For the text-containing cell, return its midpoint in (X, Y) coordinate format. 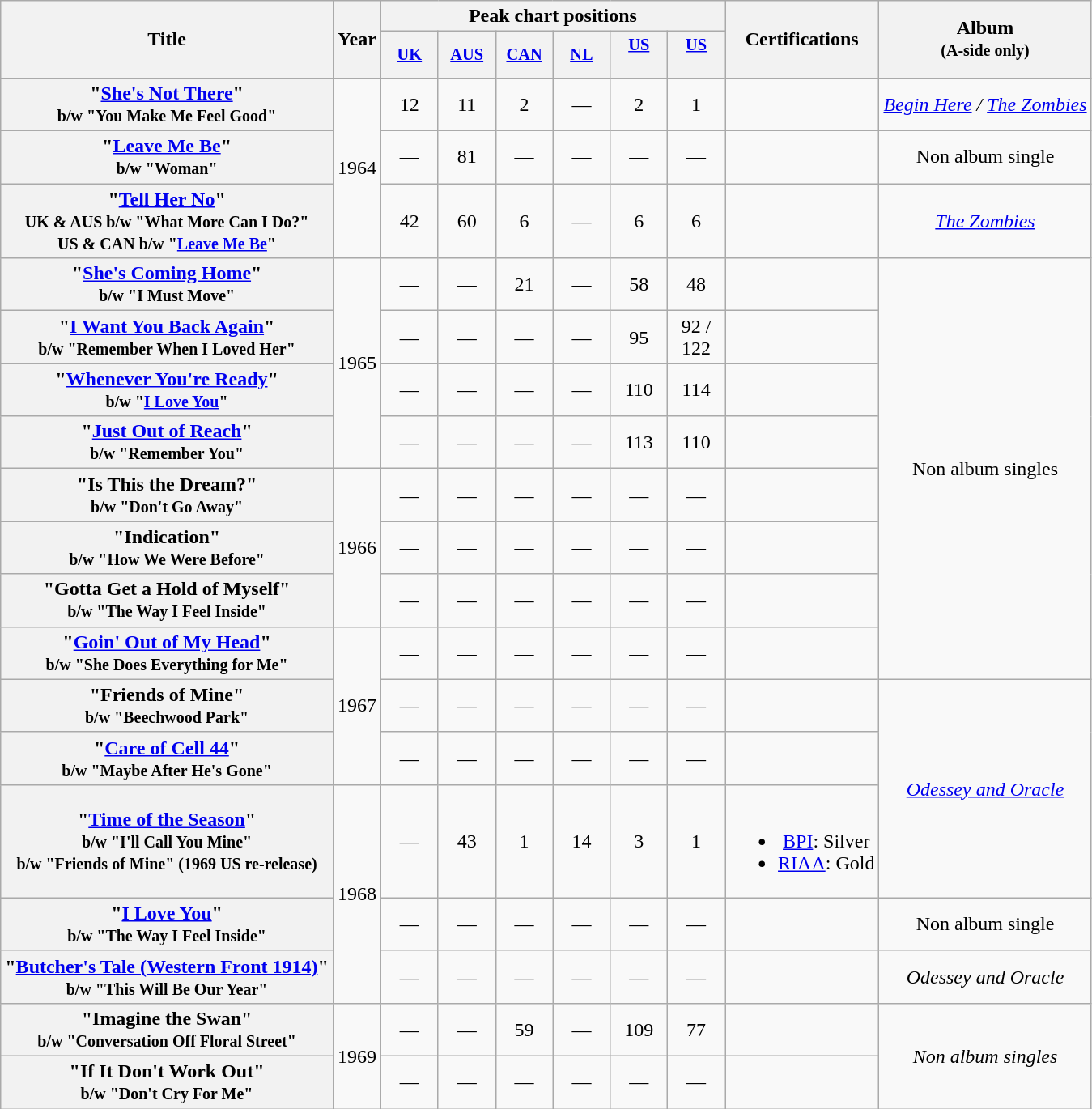
48 (696, 285)
3 (639, 841)
1966 (356, 547)
11 (466, 104)
"She's Not There"b/w "You Make Me Feel Good" (167, 104)
"Leave Me Be"b/w "Woman" (167, 157)
1964 (356, 168)
"Tell Her No"UK & AUS b/w "What More Can I Do?"US & CAN b/w "Leave Me Be" (167, 221)
Album(A-side only) (985, 40)
92 / 122 (696, 337)
"If It Don't Work Out"b/w "Don't Cry For Me" (167, 1083)
"I Want You Back Again"b/w "Remember When I Loved Her" (167, 337)
Year (356, 40)
"She's Coming Home"b/w "I Must Move" (167, 285)
42 (410, 221)
"Is This the Dream?"b/w "Don't Go Away" (167, 495)
"Butcher's Tale (Western Front 1914)"b/w "This Will Be Our Year" (167, 976)
59 (525, 1030)
"Time of the Season"b/w "I'll Call You Mine" b/w "Friends of Mine" (1969 US re-release) (167, 841)
AUS (466, 55)
21 (525, 285)
12 (410, 104)
CAN (525, 55)
"Imagine the Swan"b/w "Conversation Off Floral Street" (167, 1030)
113 (639, 442)
NL (581, 55)
1968 (356, 894)
43 (466, 841)
"Whenever You're Ready"b/w "I Love You" (167, 390)
95 (639, 337)
1965 (356, 363)
Certifications (802, 40)
"I Love You"b/w "The Way I Feel Inside" (167, 924)
Peak chart positions (552, 16)
"Goin' Out of My Head"b/w "She Does Everything for Me" (167, 652)
58 (639, 285)
1969 (356, 1056)
114 (696, 390)
"Indication"b/w "How We Were Before" (167, 547)
Title (167, 40)
14 (581, 841)
60 (466, 221)
77 (696, 1030)
"Gotta Get a Hold of Myself"b/w "The Way I Feel Inside" (167, 601)
81 (466, 157)
"Friends of Mine"b/w "Beechwood Park" (167, 706)
"Just Out of Reach"b/w "Remember You" (167, 442)
1967 (356, 706)
BPI: SilverRIAA: Gold (802, 841)
"Care of Cell 44"b/w "Maybe After He's Gone" (167, 758)
UK (410, 55)
109 (639, 1030)
The Zombies (985, 221)
Begin Here / The Zombies (985, 104)
